Identify which cell holds the provided text, then report its [X, Y] central coordinate. 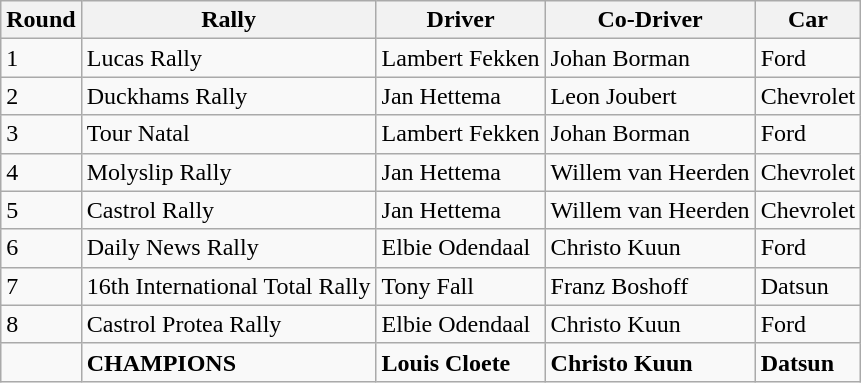
Leon Joubert [650, 96]
6 [41, 248]
Tony Fall [460, 286]
Driver [460, 20]
Castrol Rally [228, 210]
1 [41, 58]
Franz Boshoff [650, 286]
Molyslip Rally [228, 172]
Lucas Rally [228, 58]
Daily News Rally [228, 248]
16th International Total Rally [228, 286]
Rally [228, 20]
3 [41, 134]
2 [41, 96]
Round [41, 20]
Tour Natal [228, 134]
Duckhams Rally [228, 96]
Castrol Protea Rally [228, 324]
8 [41, 324]
7 [41, 286]
Co-Driver [650, 20]
CHAMPIONS [228, 362]
Car [808, 20]
4 [41, 172]
Louis Cloete [460, 362]
5 [41, 210]
